Search for the cell housing the specified text and yield its (x, y) center coordinate. 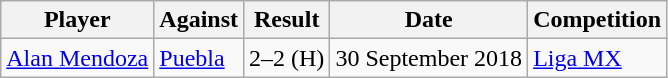
30 September 2018 (429, 58)
Liga MX (598, 58)
Player (78, 20)
2–2 (H) (287, 58)
Against (199, 20)
Puebla (199, 58)
Alan Mendoza (78, 58)
Result (287, 20)
Date (429, 20)
Competition (598, 20)
